Output the (x, y) coordinate of the center of the cell containing the given text.  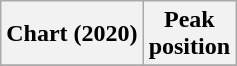
Chart (2020) (72, 34)
Peakposition (189, 34)
